Identify which cell holds the provided text, then report its [X, Y] central coordinate. 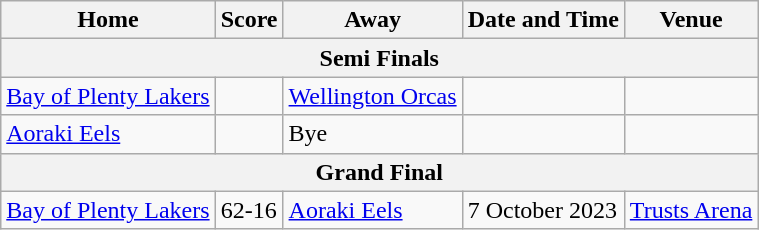
Home [108, 20]
Date and Time [543, 20]
Wellington Orcas [372, 96]
7 October 2023 [543, 210]
Grand Final [380, 172]
Score [249, 20]
62-16 [249, 210]
Venue [691, 20]
Away [372, 20]
Bye [372, 134]
Semi Finals [380, 58]
Trusts Arena [691, 210]
